Capture the cell that displays the provided text and extract its [x, y] central coordinate. 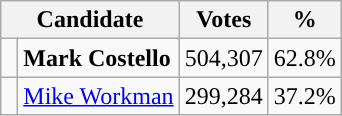
Mike Workman [98, 96]
37.2% [304, 96]
Mark Costello [98, 58]
504,307 [224, 58]
Candidate [90, 20]
Votes [224, 20]
% [304, 20]
299,284 [224, 96]
62.8% [304, 58]
